Determine the [X, Y] coordinate at the center of the cell enclosing the given text.  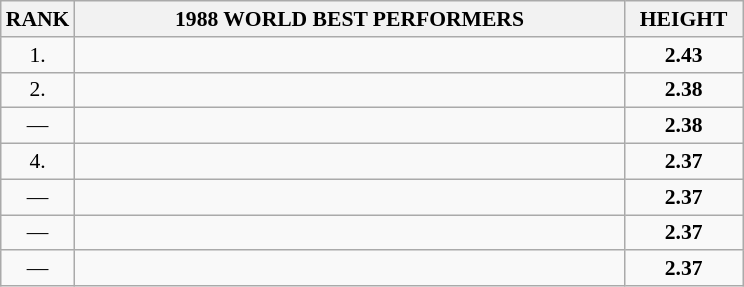
HEIGHT [684, 19]
RANK [38, 19]
2. [38, 90]
4. [38, 162]
1988 WORLD BEST PERFORMERS [349, 19]
1. [38, 55]
2.43 [684, 55]
